Output the [x, y] coordinate of the center of the cell containing the given text.  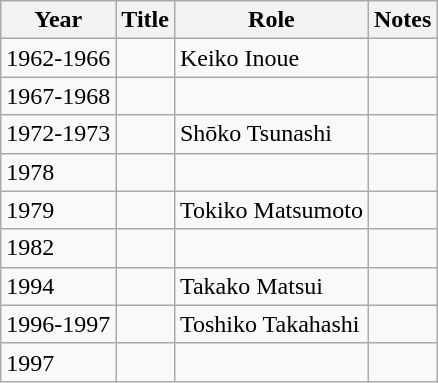
Notes [402, 20]
Role [271, 20]
Title [146, 20]
1996-1997 [58, 324]
Shōko Tsunashi [271, 134]
1997 [58, 362]
Tokiko Matsumoto [271, 210]
1979 [58, 210]
1994 [58, 286]
Keiko Inoue [271, 58]
1967-1968 [58, 96]
1962-1966 [58, 58]
1972-1973 [58, 134]
1978 [58, 172]
Takako Matsui [271, 286]
Year [58, 20]
1982 [58, 248]
Toshiko Takahashi [271, 324]
